Extract the [x, y] coordinate from the center of the cell holding the provided text.  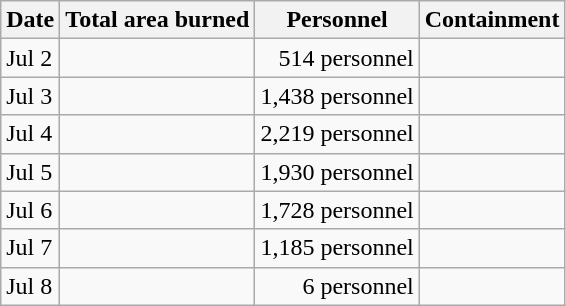
514 personnel [337, 58]
Jul 8 [30, 286]
1,185 personnel [337, 248]
Jul 6 [30, 210]
Jul 5 [30, 172]
Personnel [337, 20]
1,930 personnel [337, 172]
6 personnel [337, 286]
1,438 personnel [337, 96]
Jul 7 [30, 248]
Containment [492, 20]
Jul 4 [30, 134]
2,219 personnel [337, 134]
1,728 personnel [337, 210]
Jul 2 [30, 58]
Total area burned [158, 20]
Jul 3 [30, 96]
Date [30, 20]
